Scan for the cell matching the given text and deliver its [X, Y] coordinate at center. 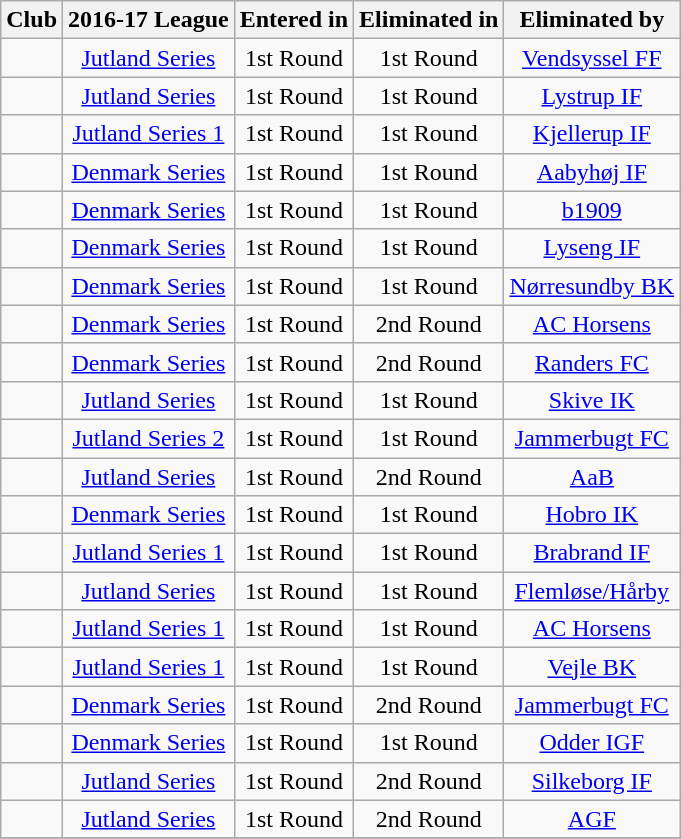
Odder IGF [592, 743]
2016-17 League [149, 20]
Eliminated by [592, 20]
AaB [592, 477]
Jutland Series 2 [149, 438]
Lystrup IF [592, 96]
Eliminated in [429, 20]
Randers FC [592, 362]
Entered in [294, 20]
Vejle BK [592, 667]
Club [32, 20]
Hobro IK [592, 515]
Aabyhøj IF [592, 172]
AGF [592, 819]
Nørresundby BK [592, 286]
Lyseng IF [592, 248]
Skive IK [592, 400]
Kjellerup IF [592, 134]
Brabrand IF [592, 553]
b1909 [592, 210]
Silkeborg IF [592, 781]
Vendsyssel FF [592, 58]
Flemløse/Hårby [592, 591]
